From the cell containing the given text, extract its center point as (x, y) coordinate. 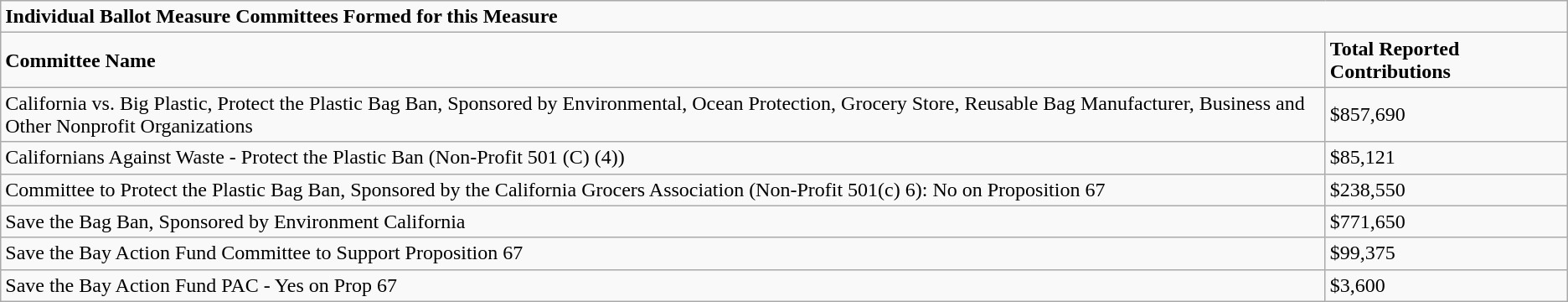
$238,550 (1446, 190)
$99,375 (1446, 253)
Save the Bag Ban, Sponsored by Environment California (663, 221)
$3,600 (1446, 285)
Individual Ballot Measure Committees Formed for this Measure (784, 17)
Californians Against Waste - Protect the Plastic Ban (Non-Profit 501 (C) (4)) (663, 158)
$857,690 (1446, 114)
Committee to Protect the Plastic Bag Ban, Sponsored by the California Grocers Association (Non-Profit 501(c) 6): No on Proposition 67 (663, 190)
$85,121 (1446, 158)
Save the Bay Action Fund PAC - Yes on Prop 67 (663, 285)
Committee Name (663, 60)
Save the Bay Action Fund Committee to Support Proposition 67 (663, 253)
$771,650 (1446, 221)
Total Reported Contributions (1446, 60)
